Detect which cell encompasses the target text, then output its [X, Y] center coordinate. 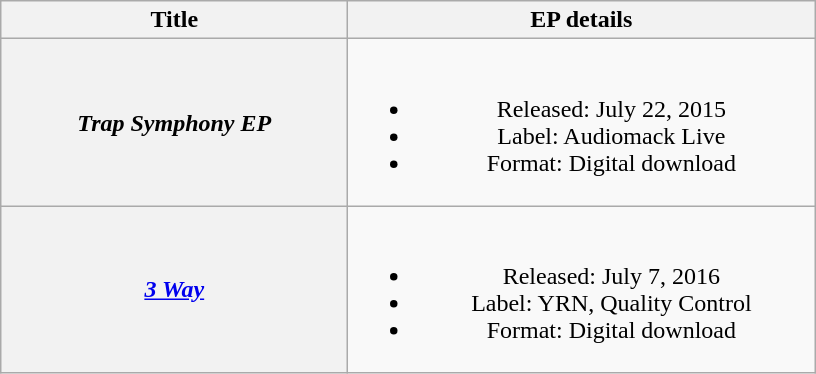
3 Way [174, 290]
EP details [582, 20]
Trap Symphony EP [174, 122]
Released: July 7, 2016Label: YRN, Quality ControlFormat: Digital download [582, 290]
Released: July 22, 2015Label: Audiomack LiveFormat: Digital download [582, 122]
Title [174, 20]
